For the text-containing cell, return its midpoint in [x, y] coordinate format. 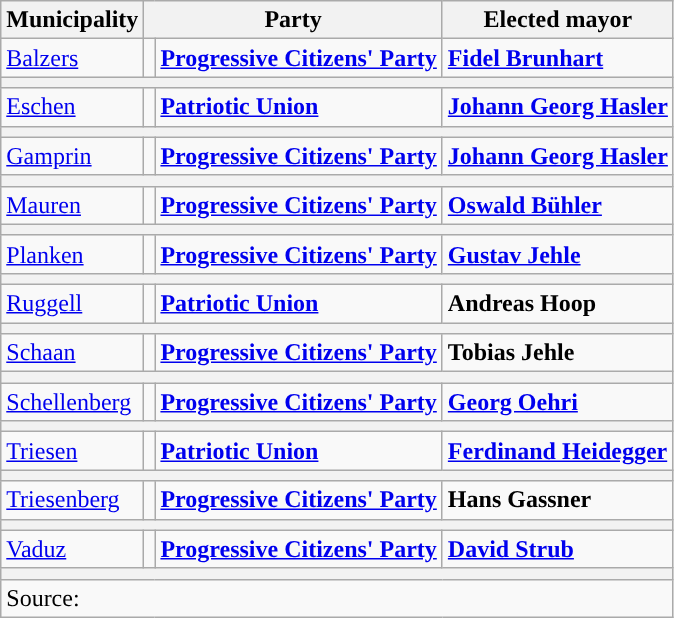
David Strub [558, 549]
Balzers [72, 58]
Tobias Jehle [558, 353]
Source: [338, 598]
Mauren [72, 205]
Vaduz [72, 549]
Andreas Hoop [558, 303]
Schellenberg [72, 402]
Eschen [72, 107]
Triesen [72, 451]
Oswald Bühler [558, 205]
Georg Oehri [558, 402]
Party [293, 20]
Ferdinand Heidegger [558, 451]
Elected mayor [558, 20]
Hans Gassner [558, 500]
Gamprin [72, 156]
Schaan [72, 353]
Municipality [72, 20]
Gustav Jehle [558, 254]
Triesenberg [72, 500]
Planken [72, 254]
Ruggell [72, 303]
Fidel Brunhart [558, 58]
